Return [x, y] of the center of cell containing provided text 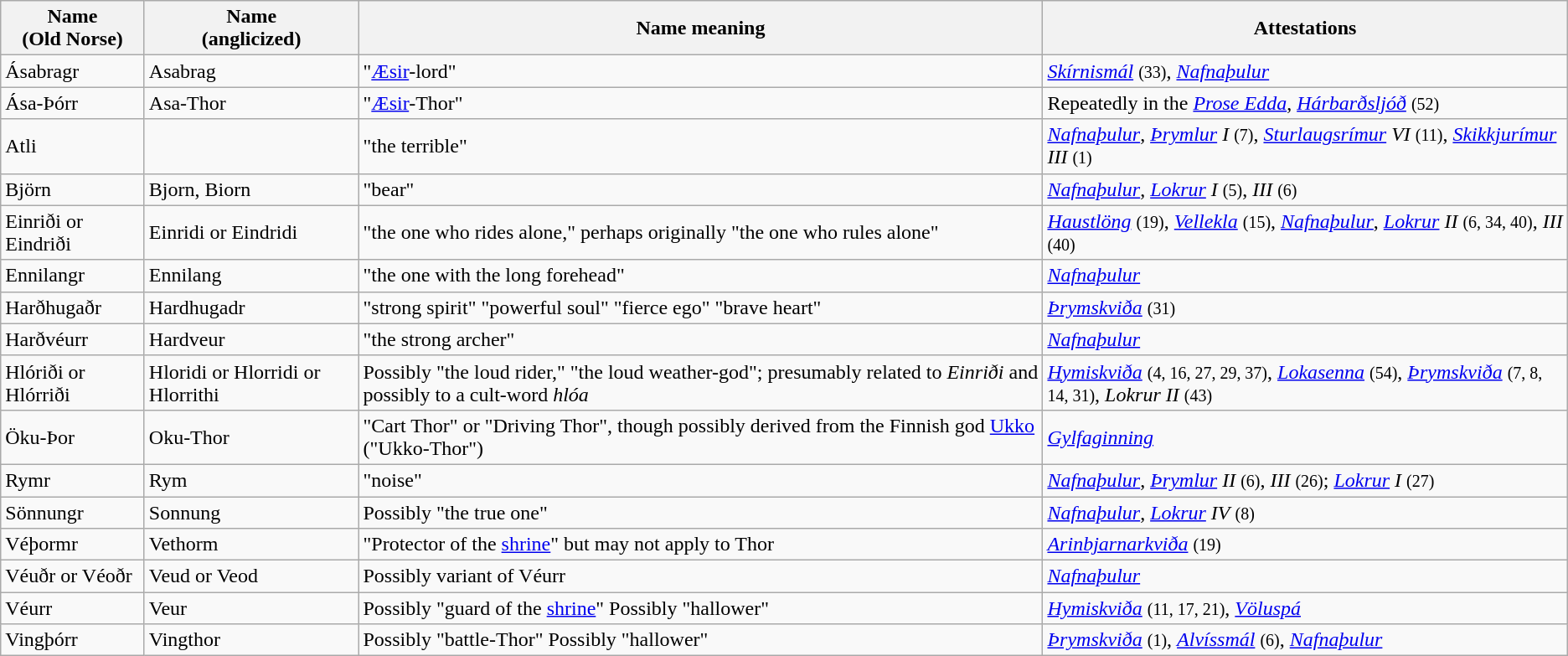
Vingthor [251, 640]
Veur [251, 608]
Rym [251, 480]
Véuðr or Véoðr [73, 576]
Veud or Veod [251, 576]
Ennilangr [73, 276]
Oku-Thor [251, 437]
Possibly "guard of the shrine" Possibly "hallower" [700, 608]
Name meaning [700, 28]
Véþormr [73, 545]
Hardhugadr [251, 307]
Repeatedly in the Prose Edda, Hárbarðsljóð (52) [1305, 103]
Possibly variant of Véurr [700, 576]
Hlóriði or Hlórriði [73, 382]
Hymiskviða (4, 16, 27, 29, 37), Lokasenna (54), Þrymskviða (7, 8, 14, 31), Lokrur II (43) [1305, 382]
Asabrag [251, 71]
Öku-Þor [73, 437]
Haustlöng (19), Vellekla (15), Nafnaþulur, Lokrur II (6, 34, 40), III (40) [1305, 233]
Attestations [1305, 28]
Gylfaginning [1305, 437]
Sönnungr [73, 512]
Nafnaþulur, Þrymlur I (7), Sturlaugsrímur VI (11), Skikkjurímur III (1) [1305, 146]
Possibly "battle-Thor" Possibly "hallower" [700, 640]
Arinbjarnarkviða (19) [1305, 545]
"Æsir-Thor" [700, 103]
"the strong archer" [700, 339]
Harðhugaðr [73, 307]
Ennilang [251, 276]
"the terrible" [700, 146]
Þrymskviða (31) [1305, 307]
Possibly "the true one" [700, 512]
"the one with the long forehead" [700, 276]
"bear" [700, 189]
"Cart Thor" or "Driving Thor", though possibly derived from the Finnish god Ukko ("Ukko-Thor") [700, 437]
Possibly "the loud rider," "the loud weather-god"; presumably related to Einriði and possibly to a cult-word hlóa [700, 382]
Bjorn, Biorn [251, 189]
Þrymskviða (1), Alvíssmál (6), Nafnaþulur [1305, 640]
Hymiskviða (11, 17, 21), Völuspá [1305, 608]
Björn [73, 189]
Nafnaþulur, Lokrur IV (8) [1305, 512]
Sonnung [251, 512]
"noise" [700, 480]
Ásabragr [73, 71]
"strong spirit" "powerful soul" "fierce ego" "brave heart" [700, 307]
Asa-Thor [251, 103]
Hloridi or Hlorridi or Hlorrithi [251, 382]
Skírnismál (33), Nafnaþulur [1305, 71]
Ása-Þórr [73, 103]
"Æsir-lord" [700, 71]
Véurr [73, 608]
Nafnaþulur, Lokrur I (5), III (6) [1305, 189]
Name(Old Norse) [73, 28]
Harðvéurr [73, 339]
Einridi or Eindridi [251, 233]
Hardveur [251, 339]
Rymr [73, 480]
"Protector of the shrine" but may not apply to Thor [700, 545]
Einriði or Eindriði [73, 233]
Atli [73, 146]
Name(anglicized) [251, 28]
Nafnaþulur, Þrymlur II (6), III (26); Lokrur I (27) [1305, 480]
"the one who rides alone," perhaps originally "the one who rules alone" [700, 233]
Vethorm [251, 545]
Vingþórr [73, 640]
